Pinpoint the cell where the given text exists, returning its [X, Y] midpoint coordinate. 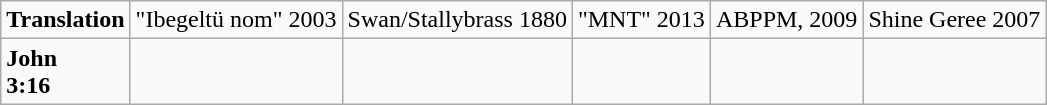
"MNT" 2013 [641, 20]
"Ibegeltü nom" 2003 [236, 20]
Shine Geree 2007 [954, 20]
Swan/Stallybrass 1880 [457, 20]
John 3:16 [66, 72]
ABPPM, 2009 [786, 20]
Translation [66, 20]
